Return [X, Y] of the center of cell containing provided text 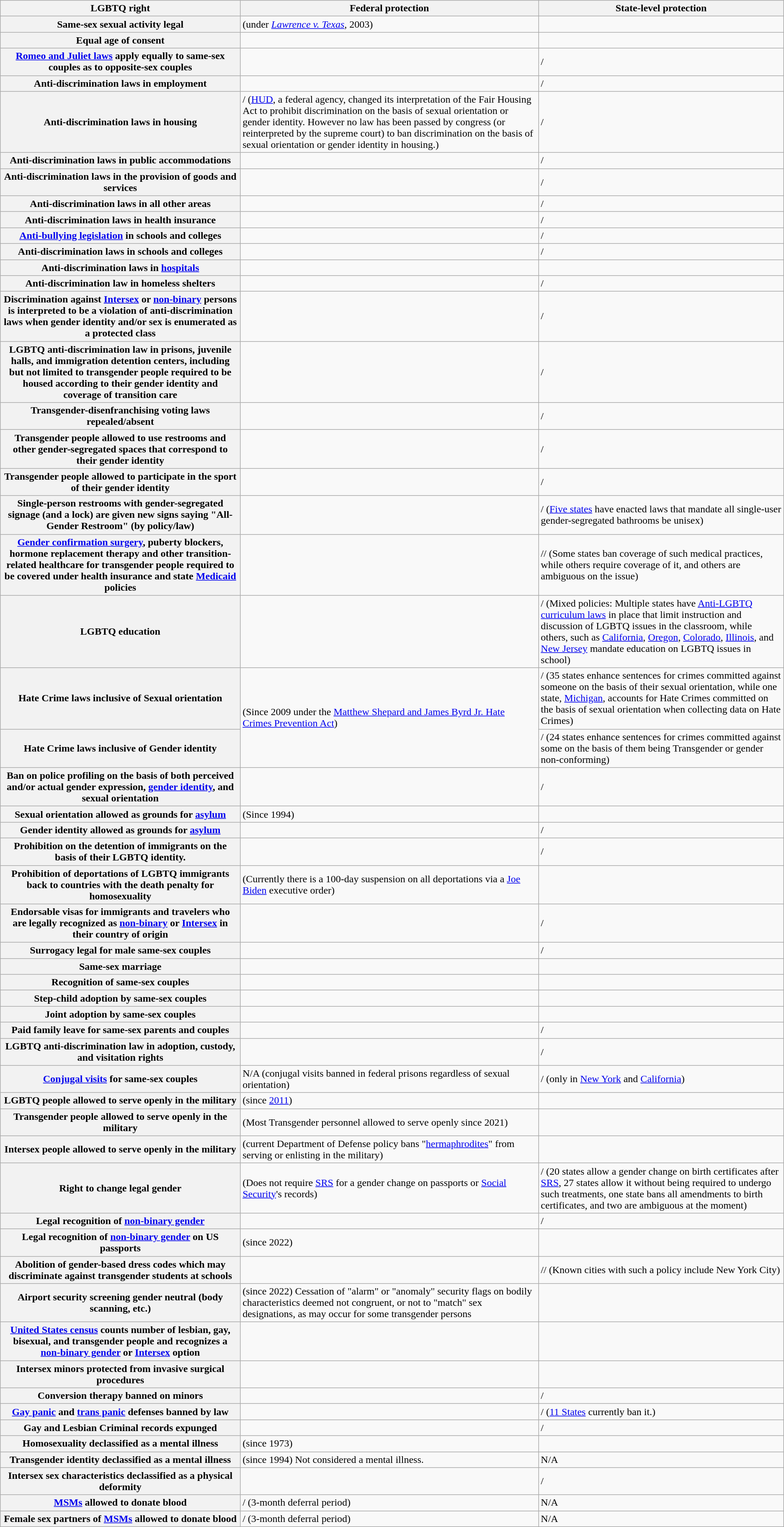
LGBTQ people allowed to serve openly in the military [121, 1101]
MSMs allowed to donate blood [121, 1503]
Hate Crime laws inclusive of Gender identity [121, 748]
Prohibition of deportations of LGBTQ immigrants back to countries with the death penalty for homosexuality [121, 885]
(since 1973) [389, 1444]
/ (11 States currently ban it.) [661, 1412]
Anti-discrimination laws in hospitals [121, 268]
Right to change legal gender [121, 1188]
// (Known cities with such a policy include New York City) [661, 1269]
Anti-discrimination laws in public accommodations [121, 160]
Gay and Lesbian Criminal records expunged [121, 1428]
/ (only in New York and California) [661, 1079]
LGBTQ education [121, 632]
(Since 1994) [389, 814]
(current Department of Defense policy bans "hermaphrodites" from serving or enlisting in the military) [389, 1150]
Intersex minors protected from invasive surgical procedures [121, 1374]
(Currently there is a 100-day suspension on all deportations via a Joe Biden executive order) [389, 885]
Anti-discrimination laws in health insurance [121, 220]
// (Some states ban coverage of such medical practices, while others require coverage of it, and others are ambiguous on the issue) [661, 565]
Anti-discrimination laws in all other areas [121, 204]
Step-child adoption by same-sex couples [121, 998]
Intersex sex characteristics declassified as a physical deformity [121, 1481]
Legal recognition of non-binary gender on US passports [121, 1243]
Transgender-disenfranchising voting laws repealed/absent [121, 416]
/ (24 states enhance sentences for crimes committed against some on the basis of them being Transgender or gender non-conforming) [661, 748]
Same-sex marriage [121, 966]
Anti-discrimination laws in employment [121, 83]
United States census counts number of lesbian, gay, bisexual, and transgender people and recognizes a non-binary gender or Intersex option [121, 1341]
Intersex people allowed to serve openly in the military [121, 1150]
Transgender people allowed to use restrooms and other gender-segregated spaces that correspond to their gender identity [121, 449]
Romeo and Juliet laws apply equally to same-sex couples as to opposite-sex couples [121, 62]
Conjugal visits for same-sex couples [121, 1079]
Anti-bullying legislation in schools and colleges [121, 235]
Endorsable visas for immigrants and travelers who are legally recognized as non-binary or Intersex in their country of origin [121, 923]
Airport security screening gender neutral (body scanning, etc.) [121, 1303]
LGBTQ right [121, 8]
Anti-discrimination laws in the provision of goods and services [121, 182]
Transgender people allowed to serve openly in the military [121, 1122]
Abolition of gender-based dress codes which may discriminate against transgender students at schools [121, 1269]
(since 1994) Not considered a mental illness. [389, 1460]
Prohibition on the detention of immigrants on the basis of their LGBTQ identity. [121, 851]
/ (Five states have enacted laws that mandate all single-user gender-segregated bathrooms be unisex) [661, 515]
Recognition of same-sex couples [121, 982]
Transgender identity declassified as a mental illness [121, 1460]
Joint adoption by same-sex couples [121, 1014]
Anti-discrimination law in homeless shelters [121, 284]
LGBTQ anti-discrimination law in adoption, custody, and visitation rights [121, 1052]
Single-person restrooms with gender-segregated signage (and a lock) are given new signs saying "All-Gender Restroom" (by policy/law) [121, 515]
(under Lawrence v. Texas, 2003) [389, 24]
(since 2011) [389, 1101]
N/A (conjugal visits banned in federal prisons regardless of sexual orientation) [389, 1079]
(Does not require SRS for a gender change on passports or Social Security's records) [389, 1188]
Ban on police profiling on the basis of both perceived and/or actual gender expression, gender identity, and sexual orientation [121, 787]
Hate Crime laws inclusive of Sexual orientation [121, 698]
Same-sex sexual activity legal [121, 24]
Sexual orientation allowed as grounds for asylum [121, 814]
(since 2022) [389, 1243]
Transgender people allowed to participate in the sport of their gender identity [121, 482]
Gay panic and trans panic defenses banned by law [121, 1412]
(Most Transgender personnel allowed to serve openly since 2021) [389, 1122]
Surrogacy legal for male same-sex couples [121, 951]
(Since 2009 under the Matthew Shepard and James Byrd Jr. Hate Crimes Prevention Act) [389, 718]
Legal recognition of non-binary gender [121, 1221]
State-level protection [661, 8]
Conversion therapy banned on minors [121, 1396]
Gender identity allowed as grounds for asylum [121, 830]
Equal age of consent [121, 40]
Paid family leave for same-sex parents and couples [121, 1030]
Homosexuality declassified as a mental illness [121, 1444]
Anti-discrimination laws in housing [121, 122]
Female sex partners of MSMs allowed to donate blood [121, 1519]
Anti-discrimination laws in schools and colleges [121, 251]
Federal protection [389, 8]
